Find where the given text appears and provide that cell's center as [X, Y] coordinate. 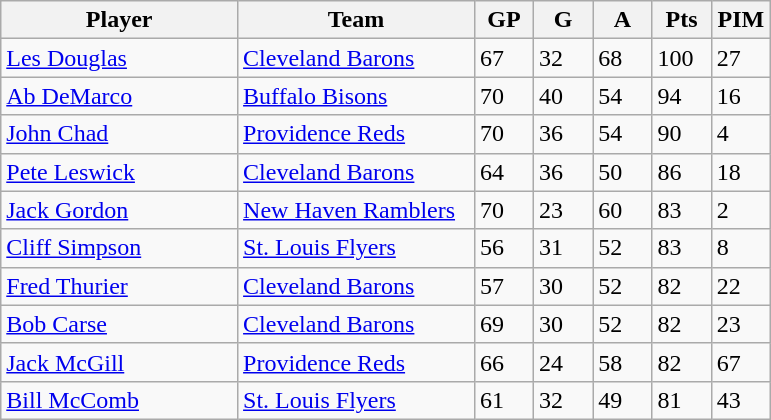
86 [682, 172]
100 [682, 58]
Jack Gordon [120, 210]
50 [622, 172]
69 [504, 324]
18 [740, 172]
Ab DeMarco [120, 96]
PIM [740, 20]
Fred Thurier [120, 286]
22 [740, 286]
40 [564, 96]
43 [740, 400]
57 [504, 286]
8 [740, 248]
Bob Carse [120, 324]
2 [740, 210]
68 [622, 58]
61 [504, 400]
4 [740, 134]
49 [622, 400]
56 [504, 248]
90 [682, 134]
G [564, 20]
27 [740, 58]
24 [564, 362]
John Chad [120, 134]
Team [356, 20]
Buffalo Bisons [356, 96]
66 [504, 362]
Les Douglas [120, 58]
81 [682, 400]
94 [682, 96]
60 [622, 210]
GP [504, 20]
64 [504, 172]
Player [120, 20]
Jack McGill [120, 362]
16 [740, 96]
Cliff Simpson [120, 248]
Pete Leswick [120, 172]
Pts [682, 20]
New Haven Ramblers [356, 210]
Bill McComb [120, 400]
31 [564, 248]
A [622, 20]
58 [622, 362]
